Detect which cell encompasses the target text, then output its (X, Y) center coordinate. 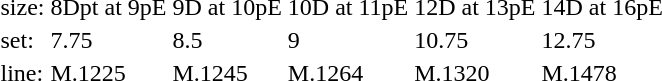
9 (348, 40)
10.75 (475, 40)
7.75 (108, 40)
8.5 (227, 40)
